Search for the cell housing the specified text and yield its (X, Y) center coordinate. 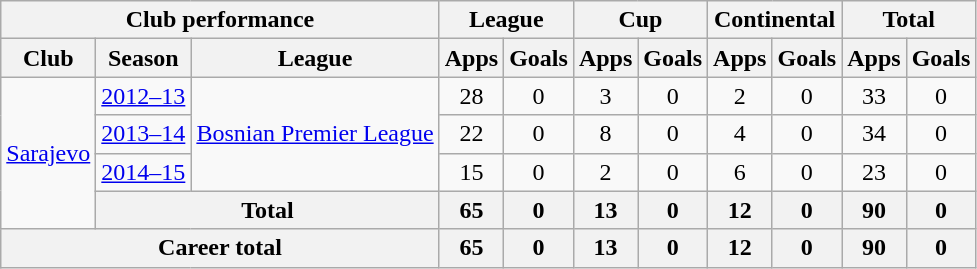
Career total (220, 248)
6 (740, 172)
28 (471, 96)
Season (144, 58)
Continental (775, 20)
Club performance (220, 20)
2013–14 (144, 134)
34 (874, 134)
22 (471, 134)
Club (48, 58)
4 (740, 134)
15 (471, 172)
2012–13 (144, 96)
2014–15 (144, 172)
33 (874, 96)
3 (605, 96)
8 (605, 134)
Bosnian Premier League (315, 134)
Cup (640, 20)
23 (874, 172)
Sarajevo (48, 153)
